Detect which cell encompasses the target text, then output its [x, y] center coordinate. 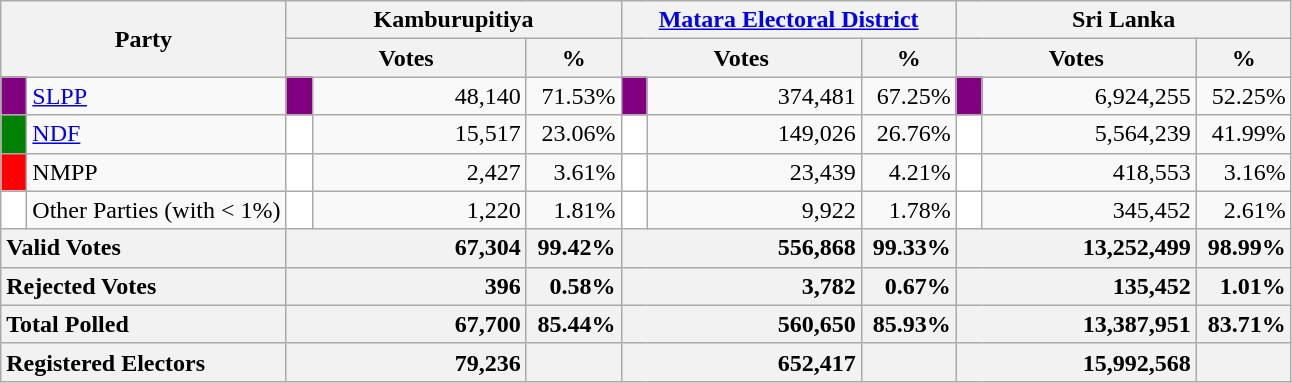
2,427 [419, 172]
67,304 [406, 248]
3.61% [574, 172]
85.93% [908, 324]
149,026 [754, 134]
Matara Electoral District [788, 20]
79,236 [406, 362]
1.78% [908, 210]
15,992,568 [1076, 362]
41.99% [1244, 134]
Kamburupitiya [454, 20]
3,782 [741, 286]
Total Polled [144, 324]
98.99% [1244, 248]
Rejected Votes [144, 286]
Sri Lanka [1124, 20]
SLPP [156, 96]
1.01% [1244, 286]
Registered Electors [144, 362]
NMPP [156, 172]
3.16% [1244, 172]
652,417 [741, 362]
396 [406, 286]
345,452 [1089, 210]
1.81% [574, 210]
26.76% [908, 134]
NDF [156, 134]
9,922 [754, 210]
13,387,951 [1076, 324]
48,140 [419, 96]
67,700 [406, 324]
418,553 [1089, 172]
15,517 [419, 134]
Other Parties (with < 1%) [156, 210]
2.61% [1244, 210]
23,439 [754, 172]
23.06% [574, 134]
71.53% [574, 96]
4.21% [908, 172]
99.33% [908, 248]
Party [144, 39]
13,252,499 [1076, 248]
52.25% [1244, 96]
Valid Votes [144, 248]
0.58% [574, 286]
5,564,239 [1089, 134]
83.71% [1244, 324]
1,220 [419, 210]
374,481 [754, 96]
556,868 [741, 248]
135,452 [1076, 286]
85.44% [574, 324]
99.42% [574, 248]
560,650 [741, 324]
0.67% [908, 286]
67.25% [908, 96]
6,924,255 [1089, 96]
